Detect which cell encompasses the target text, then output its (X, Y) center coordinate. 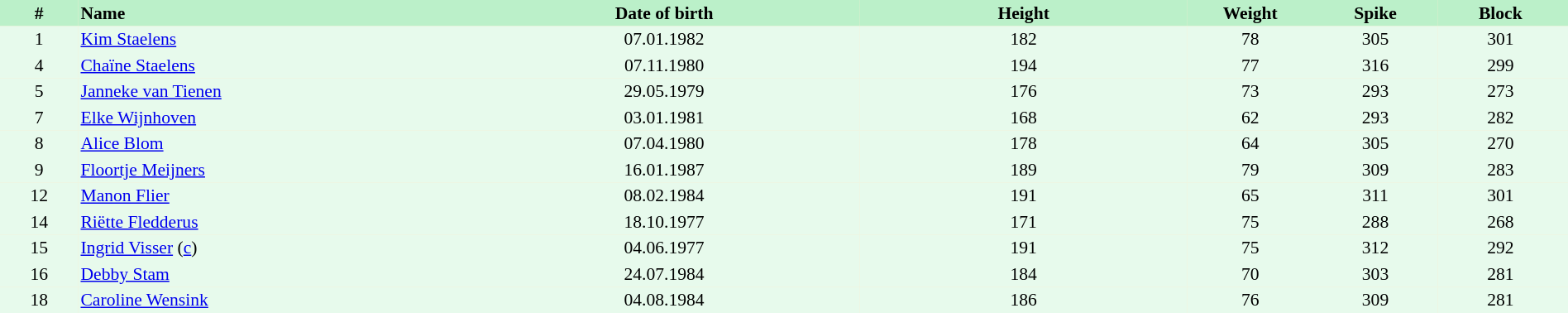
65 (1250, 195)
Debby Stam (273, 274)
Riëtte Fledderus (273, 222)
64 (1250, 144)
168 (1024, 118)
70 (1250, 274)
Spike (1374, 13)
78 (1250, 40)
08.02.1984 (664, 195)
171 (1024, 222)
14 (39, 222)
292 (1500, 248)
29.05.1979 (664, 91)
Manon Flier (273, 195)
Alice Blom (273, 144)
Elke Wijnhoven (273, 118)
18 (39, 300)
282 (1500, 118)
303 (1374, 274)
16.01.1987 (664, 170)
73 (1250, 91)
15 (39, 248)
Date of birth (664, 13)
# (39, 13)
5 (39, 91)
8 (39, 144)
18.10.1977 (664, 222)
Caroline Wensink (273, 300)
184 (1024, 274)
62 (1250, 118)
16 (39, 274)
270 (1500, 144)
Name (273, 13)
77 (1250, 65)
176 (1024, 91)
9 (39, 170)
4 (39, 65)
04.06.1977 (664, 248)
186 (1024, 300)
79 (1250, 170)
07.04.1980 (664, 144)
194 (1024, 65)
7 (39, 118)
273 (1500, 91)
07.11.1980 (664, 65)
268 (1500, 222)
Floortje Meijners (273, 170)
76 (1250, 300)
299 (1500, 65)
178 (1024, 144)
Kim Staelens (273, 40)
288 (1374, 222)
07.01.1982 (664, 40)
189 (1024, 170)
182 (1024, 40)
283 (1500, 170)
316 (1374, 65)
12 (39, 195)
1 (39, 40)
311 (1374, 195)
Chaïne Staelens (273, 65)
04.08.1984 (664, 300)
Height (1024, 13)
24.07.1984 (664, 274)
Weight (1250, 13)
Janneke van Tienen (273, 91)
312 (1374, 248)
Ingrid Visser (c) (273, 248)
03.01.1981 (664, 118)
Block (1500, 13)
